Return [x, y] of the center of cell containing provided text 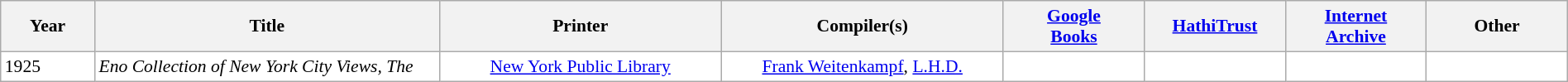
Year [48, 27]
Title [266, 27]
Other [1497, 27]
Compiler(s) [862, 27]
Frank Weitenkampf, L.H.D. [862, 66]
GoogleBooks [1073, 27]
Eno Collection of New York City Views, The [266, 66]
Printer [581, 27]
HathiTrust [1215, 27]
1925 [48, 66]
InternetArchive [1355, 27]
New York Public Library [581, 66]
